Determine the (X, Y) coordinate at the center of the cell enclosing the given text.  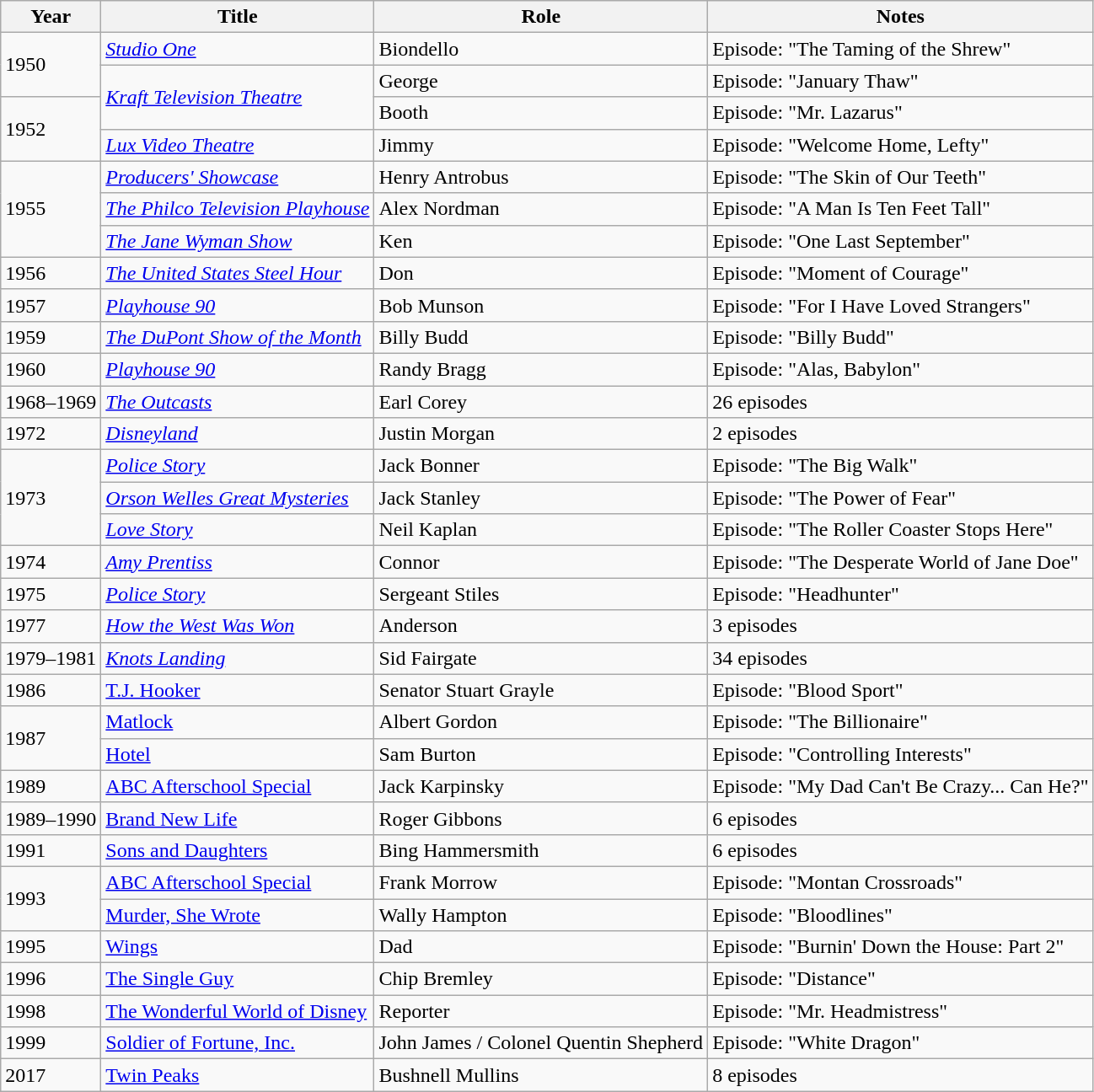
Disneyland (238, 434)
Episode: "The Power of Fear" (900, 498)
The Philco Television Playhouse (238, 209)
Episode: "Controlling Interests" (900, 754)
The Jane Wyman Show (238, 241)
Roger Gibbons (541, 818)
Episode: "Mr. Lazarus" (900, 113)
1952 (51, 129)
Episode: "The Roller Coaster Stops Here" (900, 530)
Alex Nordman (541, 209)
Wings (238, 947)
Episode: "January Thaw" (900, 81)
George (541, 81)
Earl Corey (541, 402)
Episode: "The Skin of Our Teeth" (900, 177)
Episode: "White Dragon" (900, 1043)
Connor (541, 562)
Studio One (238, 49)
1950 (51, 65)
1989–1990 (51, 818)
Brand New Life (238, 818)
1968–1969 (51, 402)
Episode: "Headhunter" (900, 594)
Sergeant Stiles (541, 594)
2 episodes (900, 434)
1987 (51, 738)
1975 (51, 594)
John James / Colonel Quentin Shepherd (541, 1043)
Episode: "Mr. Headmistress" (900, 1011)
Bushnell Mullins (541, 1075)
Role (541, 17)
Amy Prentiss (238, 562)
Episode: "Moment of Courage" (900, 273)
Biondello (541, 49)
Episode: "A Man Is Ten Feet Tall" (900, 209)
Episode: "Distance" (900, 979)
Jack Bonner (541, 466)
Episode: "The Billionaire" (900, 722)
Sons and Daughters (238, 850)
Episode: "The Taming of the Shrew" (900, 49)
1979–1981 (51, 658)
How the West Was Won (238, 626)
8 episodes (900, 1075)
Love Story (238, 530)
Dad (541, 947)
Year (51, 17)
The Outcasts (238, 402)
1998 (51, 1011)
Episode: "The Desperate World of Jane Doe" (900, 562)
1959 (51, 337)
Episode: "Burnin' Down the House: Part 2" (900, 947)
1996 (51, 979)
Kraft Television Theatre (238, 97)
1977 (51, 626)
1960 (51, 369)
Episode: "The Big Walk" (900, 466)
Albert Gordon (541, 722)
Jack Stanley (541, 498)
T.J. Hooker (238, 690)
1955 (51, 209)
Bob Munson (541, 305)
Booth (541, 113)
Matlock (238, 722)
Knots Landing (238, 658)
Twin Peaks (238, 1075)
Episode: "Blood Sport" (900, 690)
Episode: "Alas, Babylon" (900, 369)
1991 (51, 850)
Notes (900, 17)
Wally Hampton (541, 914)
The Single Guy (238, 979)
1986 (51, 690)
Episode: "For I Have Loved Strangers" (900, 305)
Lux Video Theatre (238, 145)
Billy Budd (541, 337)
1999 (51, 1043)
Jimmy (541, 145)
Murder, She Wrote (238, 914)
Hotel (238, 754)
1974 (51, 562)
The United States Steel Hour (238, 273)
Episode: "One Last September" (900, 241)
26 episodes (900, 402)
Episode: "Bloodlines" (900, 914)
Jack Karpinsky (541, 786)
Senator Stuart Grayle (541, 690)
Sam Burton (541, 754)
1993 (51, 898)
Episode: "Billy Budd" (900, 337)
34 episodes (900, 658)
Bing Hammersmith (541, 850)
Episode: "My Dad Can't Be Crazy... Can He?" (900, 786)
1972 (51, 434)
1957 (51, 305)
Episode: "Montan Crossroads" (900, 882)
2017 (51, 1075)
1989 (51, 786)
Orson Welles Great Mysteries (238, 498)
Neil Kaplan (541, 530)
The Wonderful World of Disney (238, 1011)
Producers' Showcase (238, 177)
Randy Bragg (541, 369)
Henry Antrobus (541, 177)
The DuPont Show of the Month (238, 337)
Chip Bremley (541, 979)
Title (238, 17)
Anderson (541, 626)
Reporter (541, 1011)
Don (541, 273)
Soldier of Fortune, Inc. (238, 1043)
Episode: "Welcome Home, Lefty" (900, 145)
1973 (51, 498)
Sid Fairgate (541, 658)
Justin Morgan (541, 434)
Ken (541, 241)
Frank Morrow (541, 882)
1956 (51, 273)
1995 (51, 947)
3 episodes (900, 626)
